Determine the (x, y) coordinate at the center of the cell enclosing the given text.  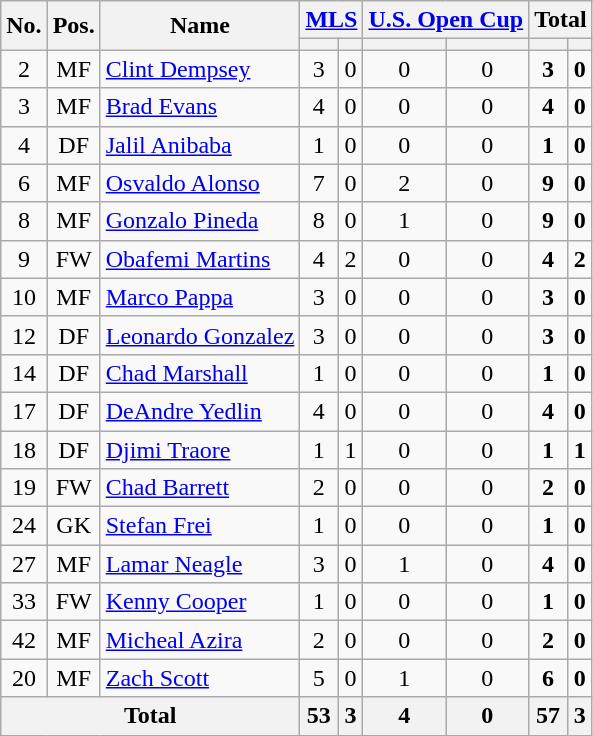
Jalil Anibaba (200, 145)
7 (319, 183)
24 (24, 526)
33 (24, 602)
Chad Marshall (200, 373)
18 (24, 449)
GK (74, 526)
Djimi Traore (200, 449)
Lamar Neagle (200, 564)
42 (24, 640)
Marco Pappa (200, 297)
U.S. Open Cup (446, 20)
20 (24, 678)
17 (24, 411)
27 (24, 564)
5 (319, 678)
Obafemi Martins (200, 259)
12 (24, 335)
No. (24, 26)
14 (24, 373)
53 (319, 716)
Micheal Azira (200, 640)
Gonzalo Pineda (200, 221)
19 (24, 488)
Leonardo Gonzalez (200, 335)
Clint Dempsey (200, 69)
Brad Evans (200, 107)
Chad Barrett (200, 488)
MLS (332, 20)
10 (24, 297)
Stefan Frei (200, 526)
Zach Scott (200, 678)
DeAndre Yedlin (200, 411)
Kenny Cooper (200, 602)
Pos. (74, 26)
Name (200, 26)
Osvaldo Alonso (200, 183)
57 (548, 716)
